Provide the (X, Y) coordinate of the cell's center where the given text is located.  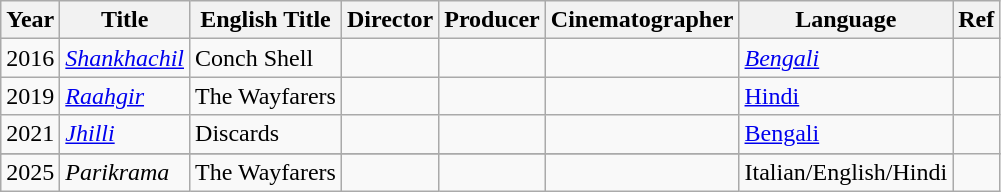
2019 (30, 96)
Language (846, 20)
2025 (30, 172)
Hindi (846, 96)
2016 (30, 58)
Year (30, 20)
Ref (976, 20)
Title (125, 20)
Cinematographer (642, 20)
Conch Shell (266, 58)
Jhilli (125, 134)
Italian/English/Hindi (846, 172)
Discards (266, 134)
English Title (266, 20)
Parikrama (125, 172)
Raahgir (125, 96)
Director (390, 20)
2021 (30, 134)
Producer (492, 20)
Shankhachil (125, 58)
